Search for the cell housing the specified text and yield its (x, y) center coordinate. 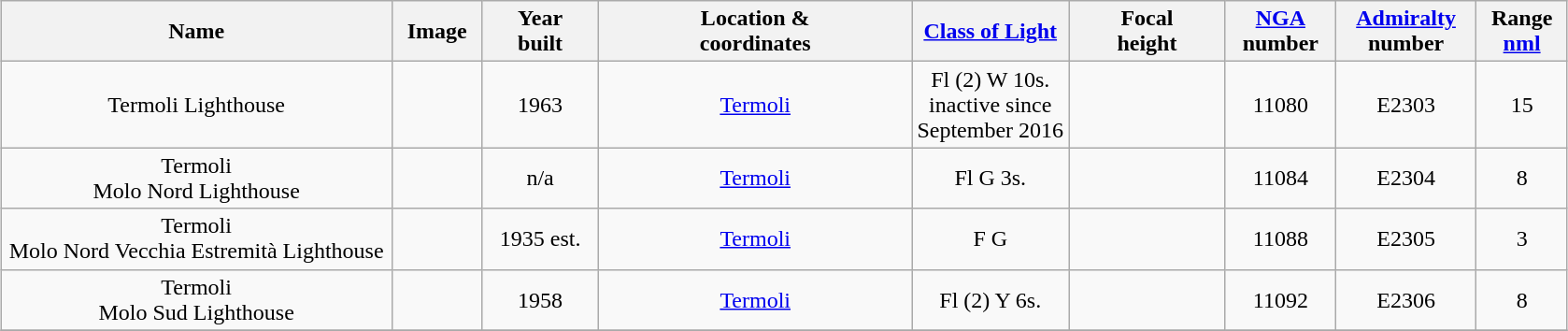
Termoli Lighthouse (196, 105)
E2306 (1405, 299)
1963 (540, 105)
1958 (540, 299)
Class of Light (991, 32)
15 (1522, 105)
Admiraltynumber (1405, 32)
11080 (1280, 105)
Fl G 3s. (991, 178)
TermoliMolo Nord Lighthouse (196, 178)
11092 (1280, 299)
TermoliMolo Sud Lighthouse (196, 299)
Fl (2) W 10s.inactive since September 2016 (991, 105)
Focalheight (1147, 32)
n/a (540, 178)
Rangenml (1522, 32)
11088 (1280, 239)
Termoli Molo Nord Vecchia Estremità Lighthouse (196, 239)
Name (196, 32)
E2305 (1405, 239)
E2303 (1405, 105)
F G (991, 239)
NGAnumber (1280, 32)
11084 (1280, 178)
Location & coordinates (755, 32)
3 (1522, 239)
Image (437, 32)
Fl (2) Y 6s. (991, 299)
1935 est. (540, 239)
Yearbuilt (540, 32)
E2304 (1405, 178)
